Scan for the cell matching the given text and deliver its (X, Y) coordinate at center. 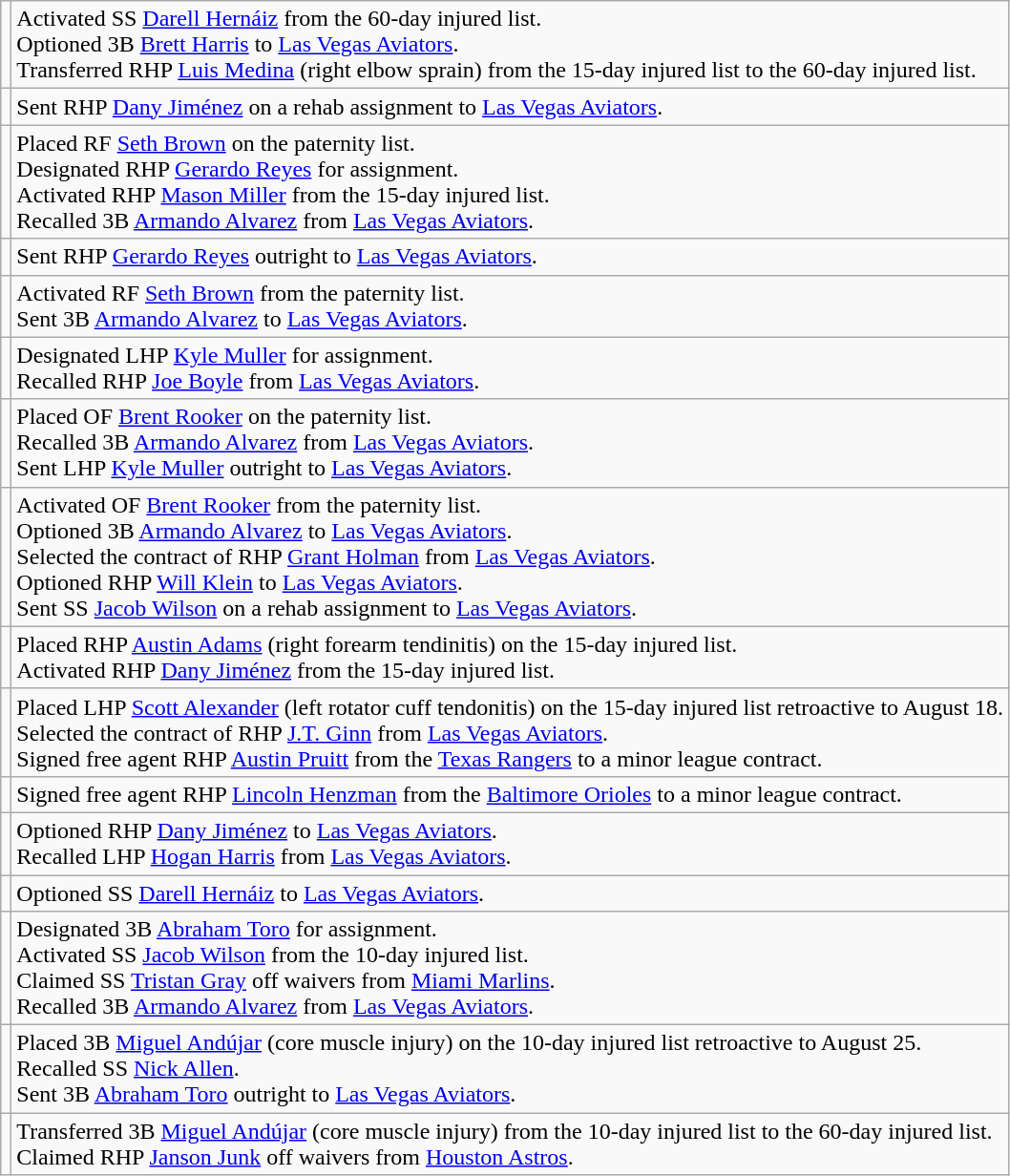
Signed free agent RHP Lincoln Henzman from the Baltimore Orioles to a minor league contract. (510, 794)
Designated LHP Kyle Muller for assignment. Recalled RHP Joe Boyle from Las Vegas Aviators. (510, 368)
Placed RHP Austin Adams (right forearm tendinitis) on the 15-day injured list. Activated RHP Dany Jiménez from the 15-day injured list. (510, 657)
Optioned SS Darell Hernáiz to Las Vegas Aviators. (510, 892)
Activated RF Seth Brown from the paternity list. Sent 3B Armando Alvarez to Las Vegas Aviators. (510, 305)
Optioned RHP Dany Jiménez to Las Vegas Aviators. Recalled LHP Hogan Harris from Las Vegas Aviators. (510, 844)
Sent RHP Dany Jiménez on a rehab assignment to Las Vegas Aviators. (510, 107)
Sent RHP Gerardo Reyes outright to Las Vegas Aviators. (510, 257)
